Identify which cell holds the provided text, then report its (x, y) central coordinate. 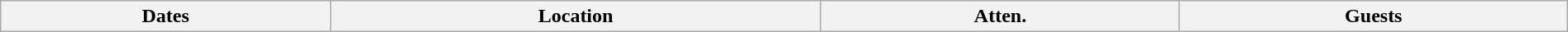
Atten. (1001, 16)
Location (576, 16)
Dates (165, 16)
Guests (1373, 16)
